Find where the given text appears and provide that cell's center as (X, Y) coordinate. 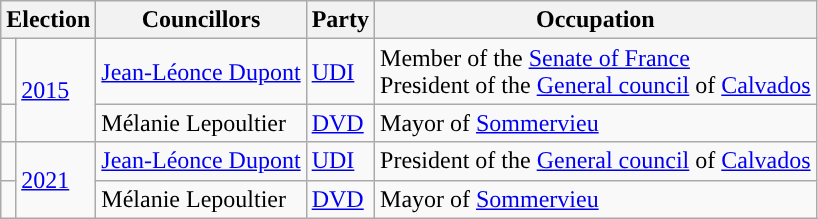
Election (48, 20)
Occupation (596, 20)
President of the General council of Calvados (596, 161)
2015 (56, 90)
Councillors (201, 20)
2021 (56, 180)
Member of the Senate of FrancePresident of the General council of Calvados (596, 72)
Party (340, 20)
